Search for the cell housing the specified text and yield its (X, Y) center coordinate. 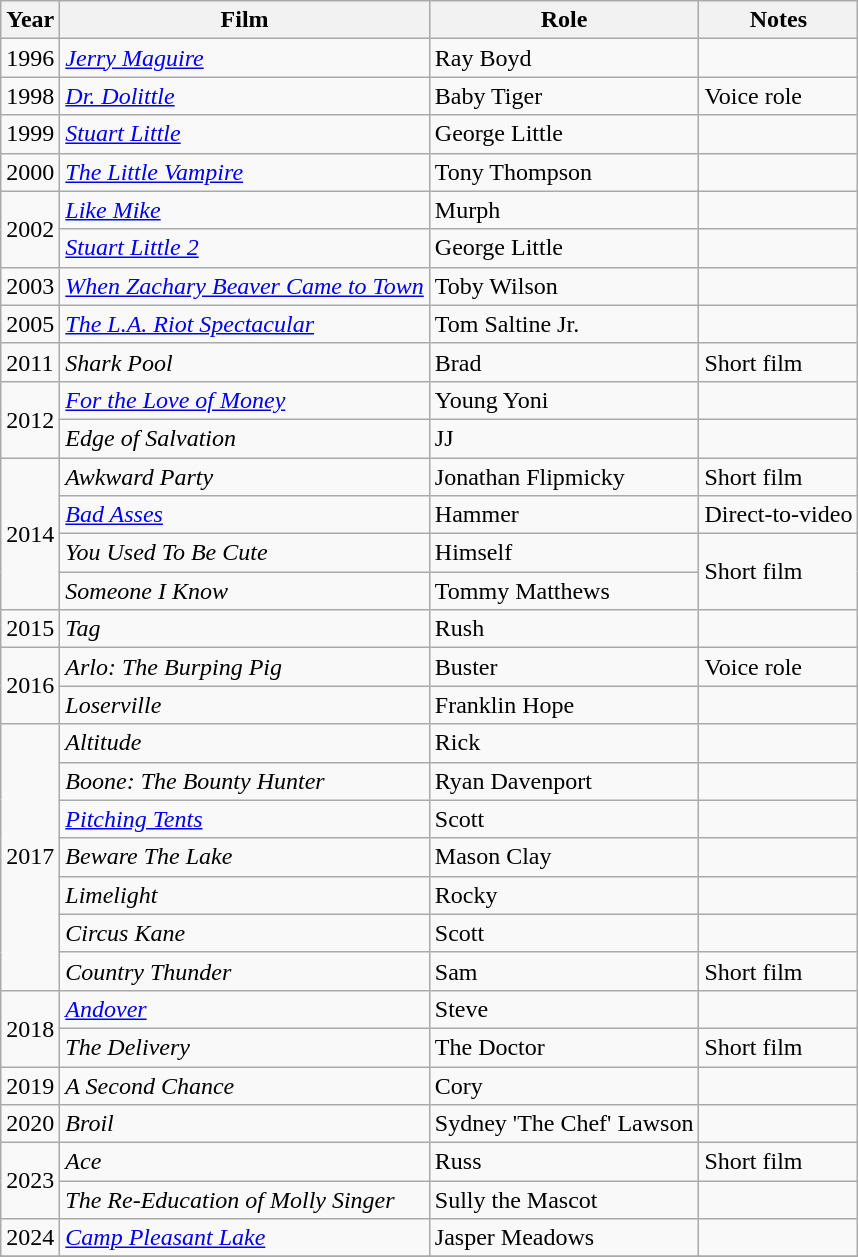
Ryan Davenport (564, 781)
The Little Vampire (244, 172)
The L.A. Riot Spectacular (244, 324)
2000 (30, 172)
Edge of Salvation (244, 438)
Russ (564, 1162)
Pitching Tents (244, 819)
2016 (30, 686)
2015 (30, 629)
2002 (30, 229)
1999 (30, 134)
1996 (30, 58)
Boone: The Bounty Hunter (244, 781)
You Used To Be Cute (244, 553)
2017 (30, 857)
Rocky (564, 895)
Notes (778, 20)
Loserville (244, 705)
Toby Wilson (564, 286)
Bad Asses (244, 515)
Brad (564, 362)
Someone I Know (244, 591)
Murph (564, 210)
Camp Pleasant Lake (244, 1238)
Rush (564, 629)
Film (244, 20)
Ace (244, 1162)
Tom Saltine Jr. (564, 324)
2014 (30, 534)
Direct-to-video (778, 515)
JJ (564, 438)
Limelight (244, 895)
The Delivery (244, 1047)
Hammer (564, 515)
Tony Thompson (564, 172)
Rick (564, 743)
2018 (30, 1028)
Country Thunder (244, 971)
2020 (30, 1124)
2012 (30, 419)
Circus Kane (244, 933)
2011 (30, 362)
When Zachary Beaver Came to Town (244, 286)
Stuart Little 2 (244, 248)
Sydney 'The Chef' Lawson (564, 1124)
Altitude (244, 743)
The Doctor (564, 1047)
Baby Tiger (564, 96)
Dr. Dolittle (244, 96)
2023 (30, 1181)
Arlo: The Burping Pig (244, 667)
Buster (564, 667)
Cory (564, 1085)
Jerry Maguire (244, 58)
Year (30, 20)
Jonathan Flipmicky (564, 477)
Tag (244, 629)
Sully the Mascot (564, 1200)
1998 (30, 96)
Shark Pool (244, 362)
2005 (30, 324)
Beware The Lake (244, 857)
Role (564, 20)
Young Yoni (564, 400)
The Re-Education of Molly Singer (244, 1200)
2019 (30, 1085)
2024 (30, 1238)
A Second Chance (244, 1085)
Awkward Party (244, 477)
Sam (564, 971)
Andover (244, 1009)
Ray Boyd (564, 58)
Like Mike (244, 210)
Steve (564, 1009)
Jasper Meadows (564, 1238)
Franklin Hope (564, 705)
For the Love of Money (244, 400)
2003 (30, 286)
Mason Clay (564, 857)
Himself (564, 553)
Stuart Little (244, 134)
Tommy Matthews (564, 591)
Broil (244, 1124)
